Scan for the cell matching the given text and deliver its (X, Y) coordinate at center. 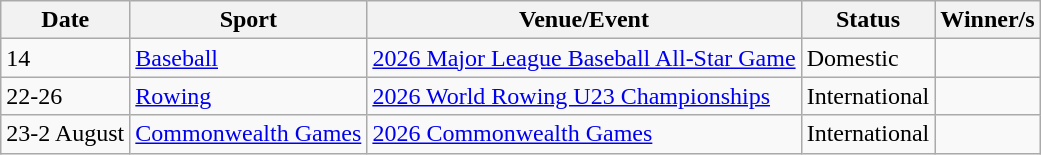
2026 Commonwealth Games (584, 134)
Status (868, 20)
14 (66, 58)
Domestic (868, 58)
Winner/s (988, 20)
2026 Major League Baseball All-Star Game (584, 58)
Date (66, 20)
23-2 August (66, 134)
Venue/Event (584, 20)
Rowing (248, 96)
Sport (248, 20)
2026 World Rowing U23 Championships (584, 96)
Baseball (248, 58)
Commonwealth Games (248, 134)
22-26 (66, 96)
